Search for the cell housing the specified text and yield its (x, y) center coordinate. 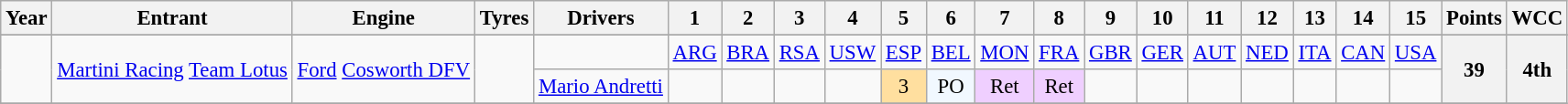
GBR (1110, 53)
MON (1005, 53)
2 (747, 18)
39 (1475, 69)
Ford Cosworth DFV (383, 69)
AUT (1214, 53)
8 (1059, 18)
USW (852, 53)
Points (1475, 18)
GER (1162, 53)
USA (1416, 53)
1 (694, 18)
11 (1214, 18)
5 (904, 18)
14 (1363, 18)
Drivers (601, 18)
ARG (694, 53)
PO (951, 87)
RSA (799, 53)
Year (27, 18)
Tyres (504, 18)
CAN (1363, 53)
9 (1110, 18)
BRA (747, 53)
WCC (1537, 18)
BEL (951, 53)
7 (1005, 18)
13 (1315, 18)
Engine (383, 18)
Entrant (172, 18)
ITA (1315, 53)
12 (1268, 18)
6 (951, 18)
Martini Racing Team Lotus (172, 69)
10 (1162, 18)
NED (1268, 53)
4th (1537, 69)
FRA (1059, 53)
ESP (904, 53)
4 (852, 18)
Mario Andretti (601, 87)
15 (1416, 18)
